Detect which cell encompasses the target text, then output its (x, y) center coordinate. 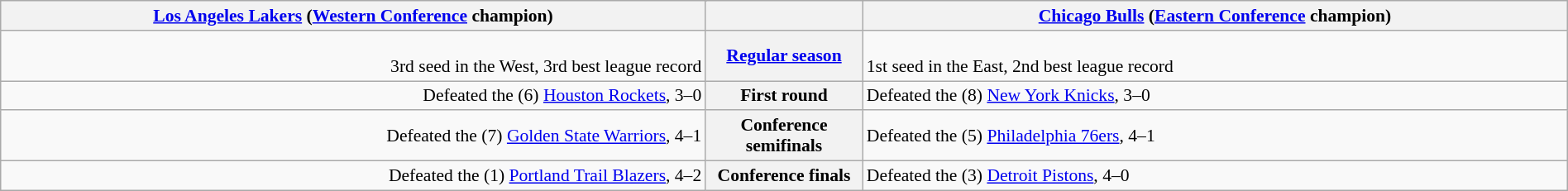
Defeated the (7) Golden State Warriors, 4–1 (354, 136)
1st seed in the East, 2nd best league record (1216, 56)
Chicago Bulls (Eastern Conference champion) (1216, 16)
First round (784, 96)
3rd seed in the West, 3rd best league record (354, 56)
Regular season (784, 56)
Defeated the (5) Philadelphia 76ers, 4–1 (1216, 136)
Defeated the (3) Detroit Pistons, 4–0 (1216, 176)
Los Angeles Lakers (Western Conference champion) (354, 16)
Defeated the (1) Portland Trail Blazers, 4–2 (354, 176)
Conference finals (784, 176)
Conference semifinals (784, 136)
Defeated the (8) New York Knicks, 3–0 (1216, 96)
Defeated the (6) Houston Rockets, 3–0 (354, 96)
